Scan for the cell matching the given text and deliver its (X, Y) coordinate at center. 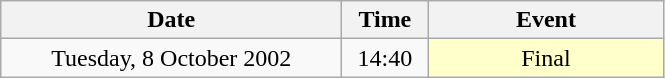
Final (546, 58)
14:40 (385, 58)
Event (546, 20)
Time (385, 20)
Tuesday, 8 October 2002 (172, 58)
Date (172, 20)
